Return the (X, Y) coordinate for the center point of the cell that contains the specified text.  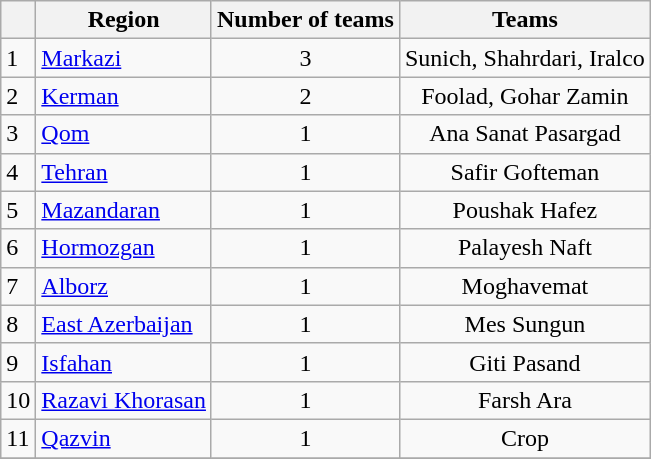
Crop (524, 438)
Ana Sanat Pasargad (524, 134)
Tehran (124, 172)
5 (18, 210)
Kerman (124, 96)
Markazi (124, 58)
4 (18, 172)
Mes Sungun (524, 324)
9 (18, 362)
East Azerbaijan (124, 324)
7 (18, 286)
Sunich, Shahrdari, Iralco (524, 58)
8 (18, 324)
Foolad, Gohar Zamin (524, 96)
6 (18, 248)
Hormozgan (124, 248)
Poushak Hafez (524, 210)
Teams (524, 20)
Isfahan (124, 362)
Qom (124, 134)
Alborz (124, 286)
Number of teams (305, 20)
Region (124, 20)
11 (18, 438)
10 (18, 400)
Mazandaran (124, 210)
Moghavemat (524, 286)
Qazvin (124, 438)
Safir Gofteman (524, 172)
Giti Pasand (524, 362)
Razavi Khorasan (124, 400)
Palayesh Naft (524, 248)
Farsh Ara (524, 400)
